Extract the [X, Y] coordinate from the center of the cell holding the provided text.  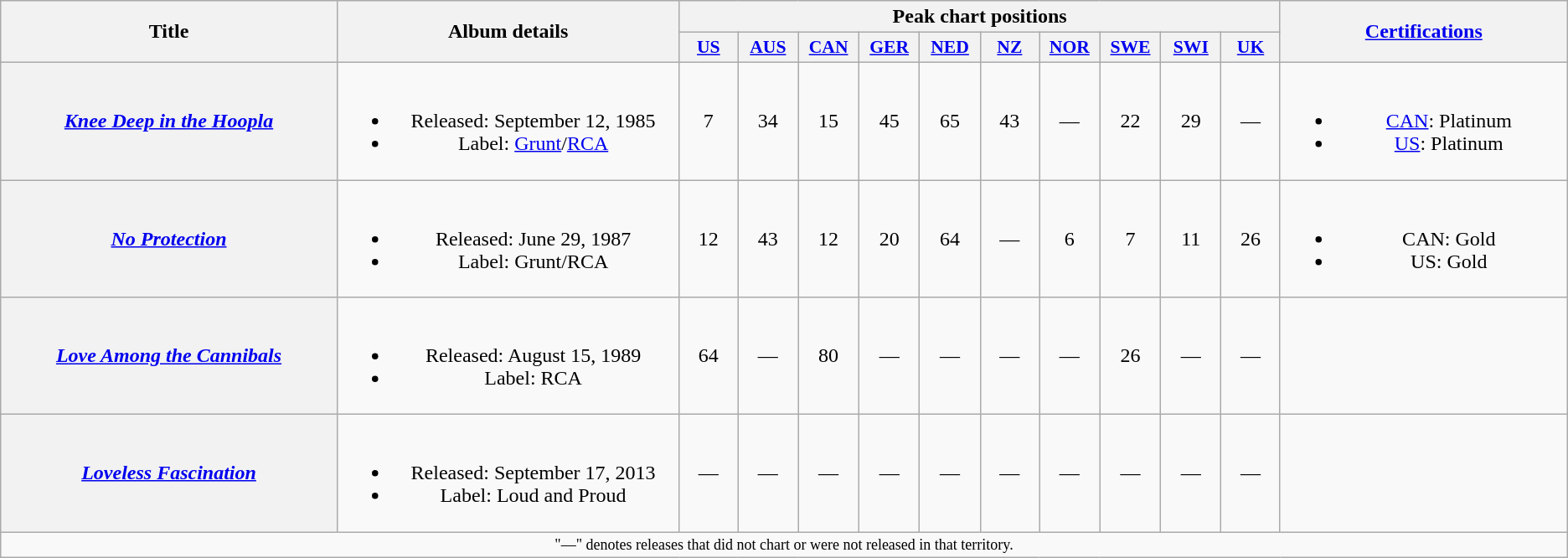
15 [829, 121]
Certifications [1424, 32]
6 [1070, 238]
80 [829, 356]
Released: September 17, 2013Label: Loud and Proud [508, 473]
NED [950, 48]
Peak chart positions [980, 17]
US [709, 48]
29 [1191, 121]
NZ [1009, 48]
"—" denotes releases that did not chart or were not released in that territory. [784, 545]
Title [169, 32]
11 [1191, 238]
CAN [829, 48]
22 [1131, 121]
CAN: GoldUS: Gold [1424, 238]
45 [890, 121]
Released: June 29, 1987Label: Grunt/RCA [508, 238]
NOR [1070, 48]
No Protection [169, 238]
Knee Deep in the Hoopla [169, 121]
SWE [1131, 48]
Loveless Fascination [169, 473]
SWI [1191, 48]
Released: September 12, 1985Label: Grunt/RCA [508, 121]
20 [890, 238]
AUS [768, 48]
Released: August 15, 1989Label: RCA [508, 356]
Love Among the Cannibals [169, 356]
34 [768, 121]
CAN: PlatinumUS: Platinum [1424, 121]
Album details [508, 32]
GER [890, 48]
65 [950, 121]
UK [1251, 48]
